Scan for the cell matching the given text and deliver its [X, Y] coordinate at center. 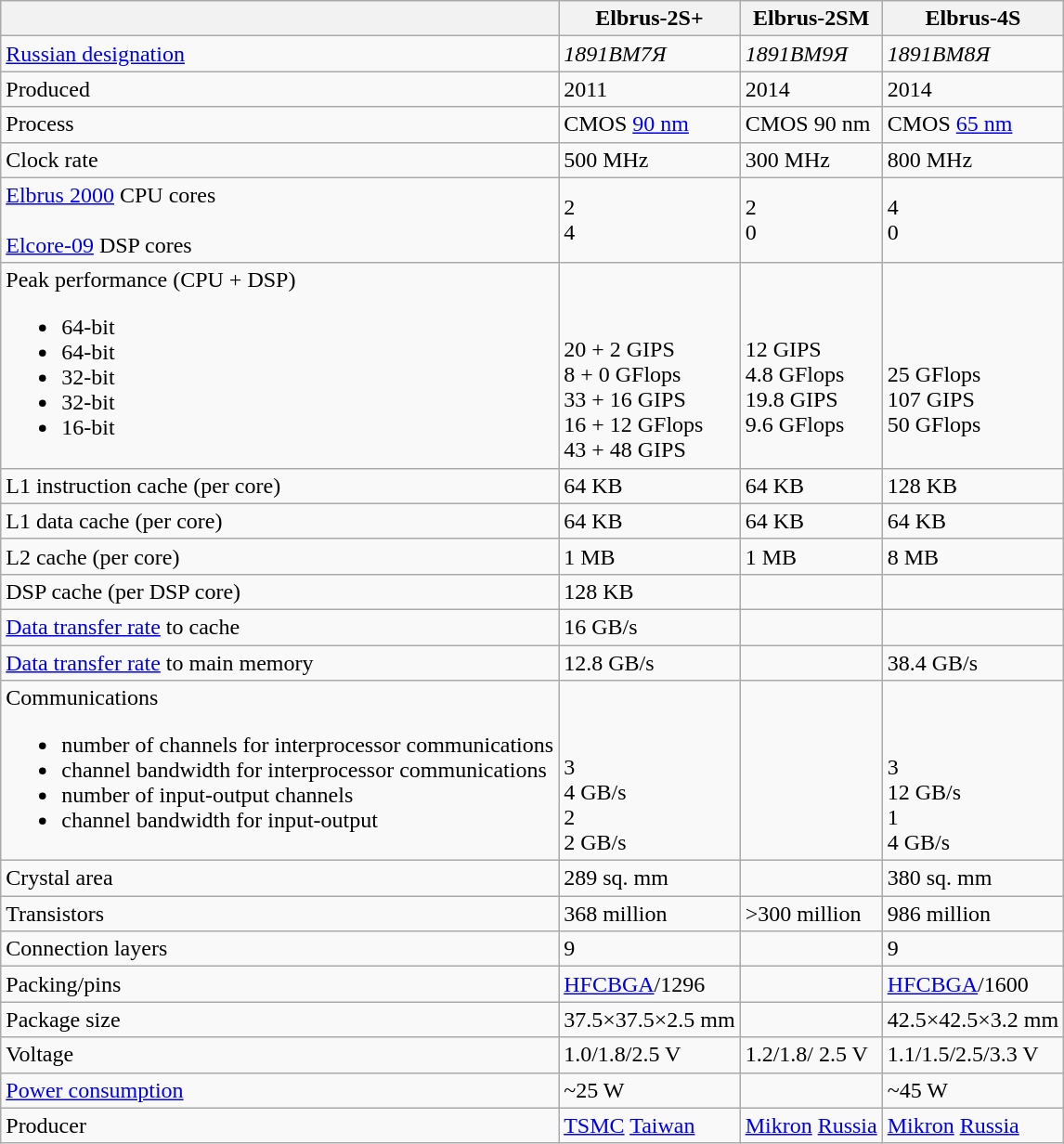
Russian designation [280, 54]
300 MHz [811, 160]
Elbrus-2SМ [811, 19]
24 [650, 220]
500 MHz [650, 160]
16 GB/s [650, 627]
DSP cache (per DSP core) [280, 591]
L1 data cache (per core) [280, 521]
Peak performance (CPU + DSP)64-bit64-bit32-bit32-bit16-bit [280, 366]
Voltage [280, 1055]
12 GIPS 4.8 GFlops 19.8 GIPS 9.6 GFlops [811, 366]
986 million [973, 914]
42.5×42.5×3.2 mm [973, 1020]
Producer [280, 1125]
1891ВМ8Я [973, 54]
12.8 GB/s [650, 662]
Elbrus-2S+ [650, 19]
20 [811, 220]
800 MHz [973, 160]
L1 instruction cache (per core) [280, 486]
289 sq. mm [650, 878]
TSMC Taiwan [650, 1125]
1891ВМ9Я [811, 54]
L2 cache (per core) [280, 556]
Packing/pins [280, 984]
Elbrus 2000 CPU coresElcore-09 DSP cores [280, 220]
40 [973, 220]
~45 W [973, 1090]
1.1/1.5/2.5/3.3 V [973, 1055]
Connection layers [280, 949]
Transistors [280, 914]
1891ВМ7Я [650, 54]
Elbrus-4S [973, 19]
3 4 GB/s 2 2 GB/s [650, 771]
368 million [650, 914]
8 MB [973, 556]
Process [280, 124]
37.5×37.5×2.5 mm [650, 1020]
CMOS 65 nm [973, 124]
Clock rate [280, 160]
>300 million [811, 914]
Package size [280, 1020]
20 + 2 GIPS 8 + 0 GFlops 33 + 16 GIPS 16 + 12 GFlops 43 + 48 GIPS [650, 366]
25 GFlops 107 GIPS 50 GFlops [973, 366]
1.2/1.8/ 2.5 V [811, 1055]
Crystal area [280, 878]
Data transfer rate to cache [280, 627]
HFCBGA/1600 [973, 984]
~25 W [650, 1090]
Data transfer rate to main memory [280, 662]
1.0/1.8/2.5 V [650, 1055]
38.4 GB/s [973, 662]
Produced [280, 89]
2011 [650, 89]
Power consumption [280, 1090]
3 12 GB/s 1 4 GB/s [973, 771]
HFCBGA/1296 [650, 984]
380 sq. mm [973, 878]
